Search for the cell housing the specified text and yield its [X, Y] center coordinate. 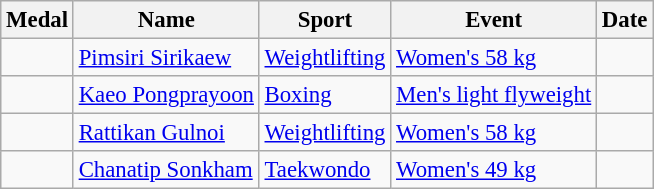
Chanatip Sonkham [166, 170]
Men's light flyweight [494, 95]
Medal [38, 20]
Date [625, 20]
Taekwondo [325, 170]
Sport [325, 20]
Rattikan Gulnoi [166, 133]
Boxing [325, 95]
Women's 49 kg [494, 170]
Pimsiri Sirikaew [166, 58]
Event [494, 20]
Name [166, 20]
Kaeo Pongprayoon [166, 95]
